Identify which cell holds the provided text, then report its [X, Y] central coordinate. 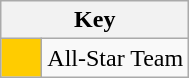
Key [95, 20]
All-Star Team [116, 58]
